Extract the (X, Y) coordinate from the center of the cell holding the provided text.  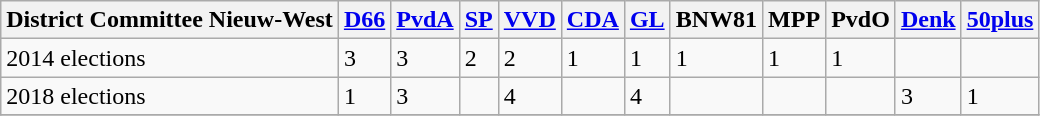
BNW81 (716, 20)
Denk (928, 20)
GL (647, 20)
2014 elections (170, 58)
PvdO (861, 20)
VVD (530, 20)
D66 (364, 20)
SP (478, 20)
PvdA (425, 20)
50plus (1000, 20)
CDA (592, 20)
MPP (794, 20)
District Committee Nieuw-West (170, 20)
2018 elections (170, 96)
